Capture the cell that displays the provided text and extract its [X, Y] central coordinate. 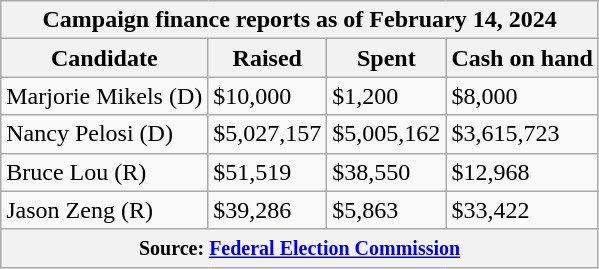
Marjorie Mikels (D) [104, 96]
$51,519 [268, 172]
Cash on hand [522, 58]
$5,863 [386, 210]
$39,286 [268, 210]
Jason Zeng (R) [104, 210]
Spent [386, 58]
$5,027,157 [268, 134]
$3,615,723 [522, 134]
Campaign finance reports as of February 14, 2024 [300, 20]
Nancy Pelosi (D) [104, 134]
$12,968 [522, 172]
$5,005,162 [386, 134]
Source: Federal Election Commission [300, 248]
$10,000 [268, 96]
$38,550 [386, 172]
$1,200 [386, 96]
$8,000 [522, 96]
Candidate [104, 58]
$33,422 [522, 210]
Bruce Lou (R) [104, 172]
Raised [268, 58]
